Identify which cell holds the provided text, then report its [X, Y] central coordinate. 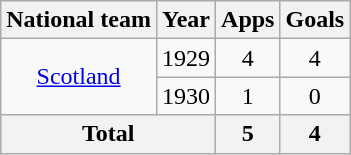
National team [79, 20]
1930 [186, 96]
Year [186, 20]
5 [248, 134]
0 [315, 96]
Scotland [79, 77]
Total [108, 134]
1929 [186, 58]
1 [248, 96]
Goals [315, 20]
Apps [248, 20]
